Find where the given text appears and provide that cell's center as (x, y) coordinate. 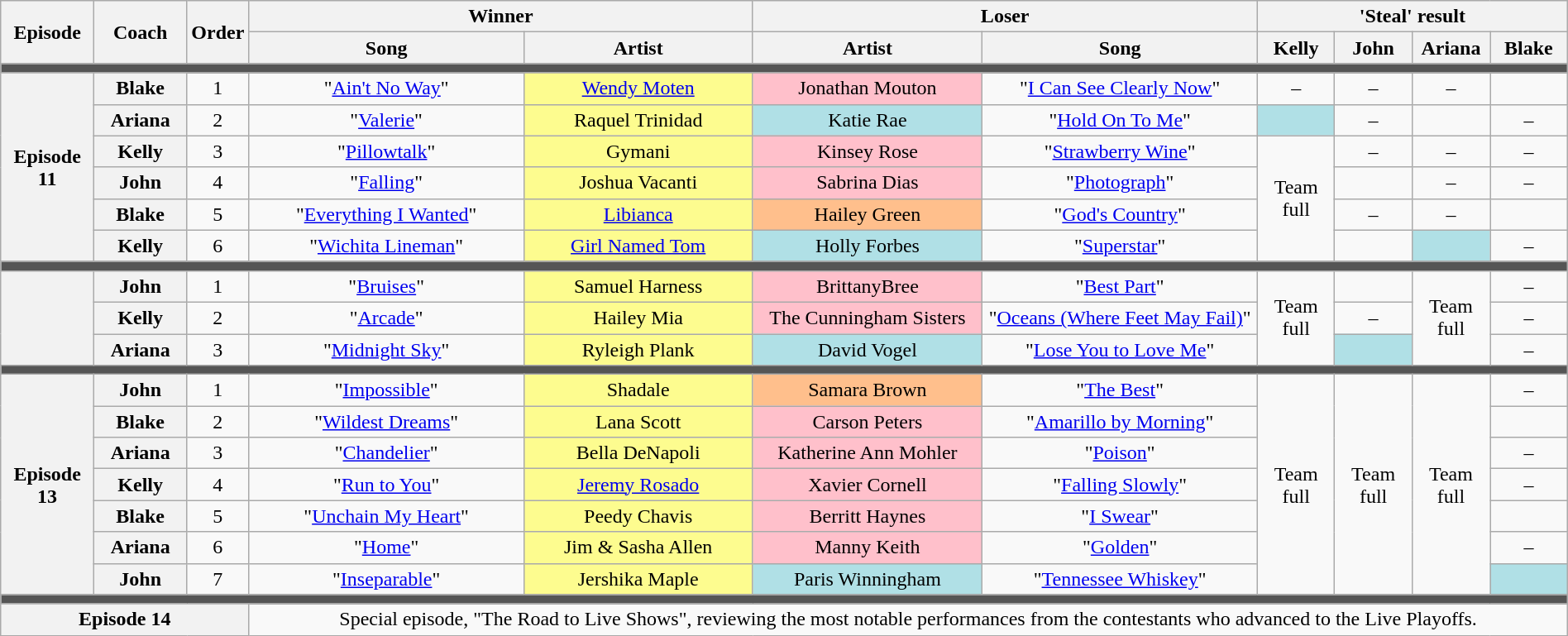
Katherine Ann Mohler (868, 453)
"God's Country" (1120, 214)
Samuel Harness (638, 286)
Holly Forbes (868, 246)
"Everything I Wanted" (387, 214)
Jershika Maple (638, 579)
7 (218, 579)
Jeremy Rosado (638, 485)
Girl Named Tom (638, 246)
"Arcade" (387, 318)
Hailey Green (868, 214)
Jim & Sasha Allen (638, 548)
"I Swear" (1120, 516)
"Hold On To Me" (1120, 120)
Libianca (638, 214)
Episode 11 (48, 167)
Berritt Haynes (868, 516)
Episode 14 (125, 619)
"Pillowtalk" (387, 151)
"Lose You to Love Me" (1120, 350)
David Vogel (868, 350)
Gymani (638, 151)
"Poison" (1120, 453)
Order (218, 32)
"Best Part" (1120, 286)
"Wildest Dreams" (387, 422)
Xavier Cornell (868, 485)
"Amarillo by Morning" (1120, 422)
"I Can See Clearly Now" (1120, 88)
Katie Rae (868, 120)
Wendy Moten (638, 88)
"Superstar" (1120, 246)
"Ain't No Way" (387, 88)
Winner (501, 17)
Manny Keith (868, 548)
"Falling Slowly" (1120, 485)
"Bruises" (387, 286)
Shadale (638, 390)
"Tennessee Whiskey" (1120, 579)
Ryleigh Plank (638, 350)
Episode 13 (48, 485)
"Unchain My Heart" (387, 516)
Raquel Trinidad (638, 120)
"Golden" (1120, 548)
Lana Scott (638, 422)
Coach (140, 32)
"Falling" (387, 183)
"Chandelier" (387, 453)
"Strawberry Wine" (1120, 151)
"Photograph" (1120, 183)
Samara Brown (868, 390)
"Impossible" (387, 390)
"The Best" (1120, 390)
The Cunningham Sisters (868, 318)
Loser (1005, 17)
Peedy Chavis (638, 516)
"Home" (387, 548)
"Valerie" (387, 120)
"Inseparable" (387, 579)
Joshua Vacanti (638, 183)
"Oceans (Where Feet May Fail)" (1120, 318)
Kinsey Rose (868, 151)
Bella DeNapoli (638, 453)
Carson Peters (868, 422)
"Run to You" (387, 485)
"Wichita Lineman" (387, 246)
Paris Winningham (868, 579)
"Midnight Sky" (387, 350)
BrittanyBree (868, 286)
'Steal' result (1413, 17)
Jonathan Mouton (868, 88)
Special episode, "The Road to Live Shows", reviewing the most notable performances from the contestants who advanced to the Live Playoffs. (908, 619)
Episode (48, 32)
Sabrina Dias (868, 183)
Hailey Mia (638, 318)
